Determine the [x, y] coordinate at the center of the cell enclosing the given text.  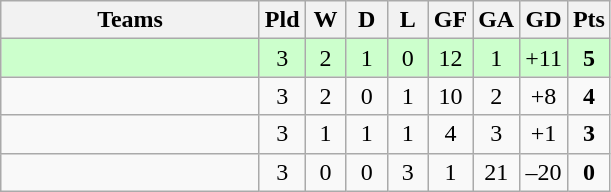
Pts [588, 20]
Teams [130, 20]
W [326, 20]
GF [450, 20]
5 [588, 58]
L [408, 20]
+8 [544, 96]
GD [544, 20]
+1 [544, 134]
D [366, 20]
–20 [544, 172]
10 [450, 96]
21 [496, 172]
Pld [282, 20]
12 [450, 58]
+11 [544, 58]
GA [496, 20]
